Identify which cell holds the provided text, then report its (X, Y) central coordinate. 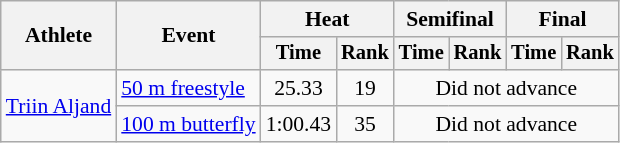
1:00.43 (298, 124)
35 (365, 124)
Heat (328, 19)
Triin Aljand (59, 106)
25.33 (298, 88)
100 m butterfly (188, 124)
50 m freestyle (188, 88)
19 (365, 88)
Final (562, 19)
Athlete (59, 36)
Event (188, 36)
Semifinal (450, 19)
